Search for the cell housing the specified text and yield its (x, y) center coordinate. 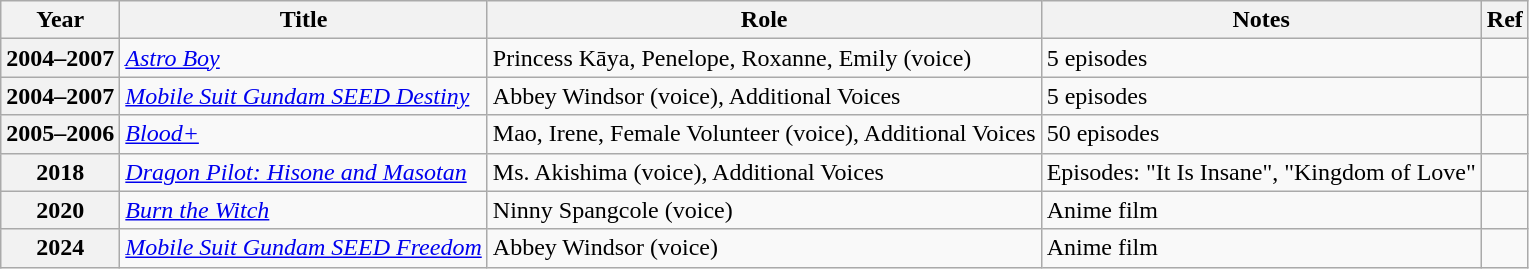
Episodes: "It Is Insane", "Kingdom of Love" (1261, 172)
Princess Kāya, Penelope, Roxanne, Emily (voice) (764, 58)
Role (764, 20)
Abbey Windsor (voice) (764, 248)
Blood+ (304, 134)
Mobile Suit Gundam SEED Freedom (304, 248)
Ref (1504, 20)
2005–2006 (60, 134)
Ms. Akishima (voice), Additional Voices (764, 172)
2018 (60, 172)
Title (304, 20)
Dragon Pilot: Hisone and Masotan (304, 172)
Ninny Spangcole (voice) (764, 210)
Abbey Windsor (voice), Additional Voices (764, 96)
50 episodes (1261, 134)
2024 (60, 248)
Burn the Witch (304, 210)
Mao, Irene, Female Volunteer (voice), Additional Voices (764, 134)
Year (60, 20)
Mobile Suit Gundam SEED Destiny (304, 96)
2020 (60, 210)
Notes (1261, 20)
Astro Boy (304, 58)
